Scan for the cell matching the given text and deliver its [X, Y] coordinate at center. 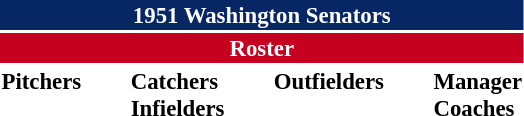
1951 Washington Senators [262, 15]
Roster [262, 48]
